Return (X, Y) of the center of cell containing provided text 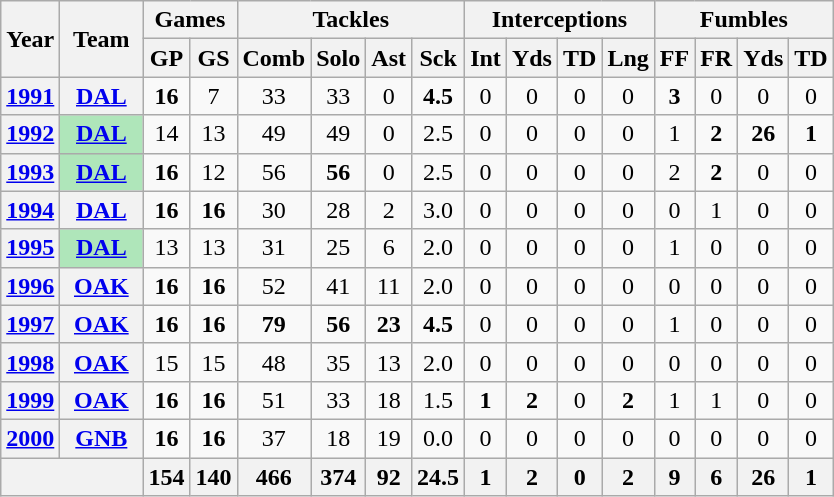
25 (338, 248)
Tackles (351, 20)
GS (214, 58)
12 (214, 172)
7 (214, 96)
Ast (389, 58)
Lng (628, 58)
Int (486, 58)
1994 (30, 210)
0.0 (438, 438)
140 (214, 477)
2000 (30, 438)
GNB (102, 438)
1996 (30, 286)
3.0 (438, 210)
92 (389, 477)
Solo (338, 58)
11 (389, 286)
41 (338, 286)
51 (274, 400)
31 (274, 248)
374 (338, 477)
1999 (30, 400)
1992 (30, 134)
52 (274, 286)
37 (274, 438)
35 (338, 362)
1998 (30, 362)
1993 (30, 172)
9 (674, 477)
30 (274, 210)
Year (30, 39)
24.5 (438, 477)
23 (389, 324)
Fumbles (744, 20)
1.5 (438, 400)
Sck (438, 58)
1997 (30, 324)
3 (674, 96)
1991 (30, 96)
Interceptions (560, 20)
GP (166, 58)
466 (274, 477)
Team (102, 39)
Games (190, 20)
79 (274, 324)
19 (389, 438)
48 (274, 362)
14 (166, 134)
FR (716, 58)
Comb (274, 58)
28 (338, 210)
154 (166, 477)
FF (674, 58)
1995 (30, 248)
